Return [x, y] of the center of cell containing provided text 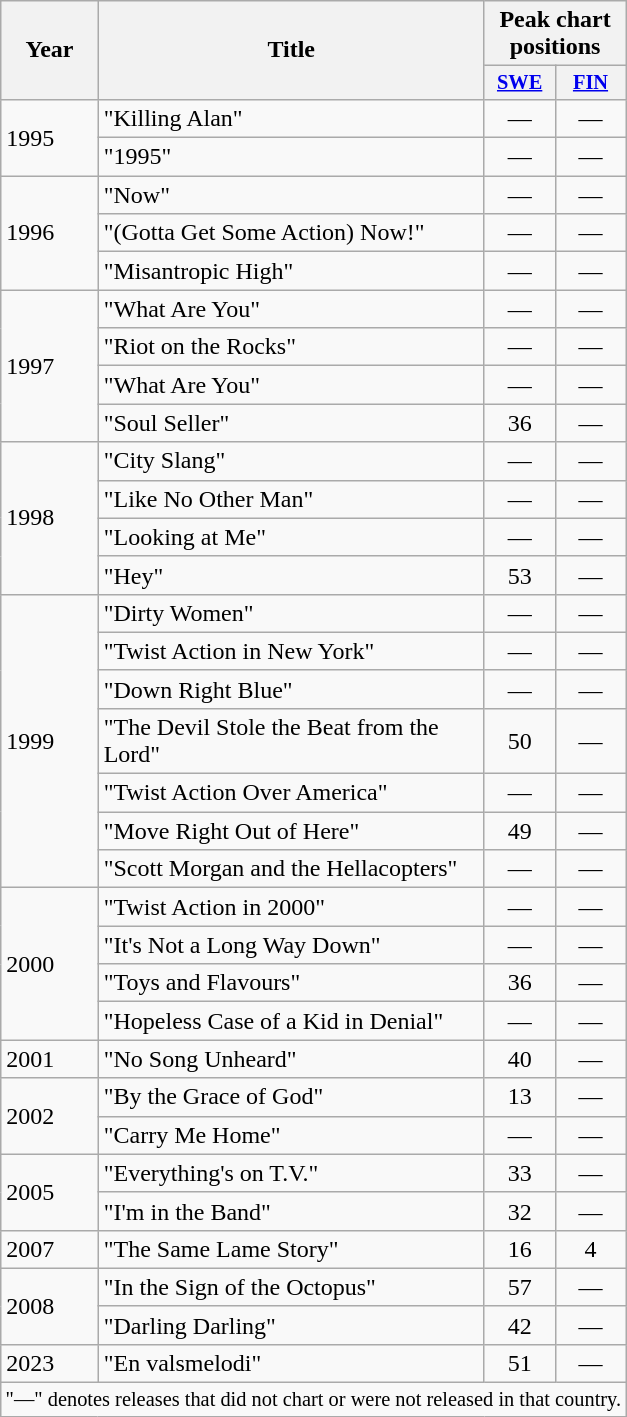
51 [520, 1363]
53 [520, 575]
"Hopeless Case of a Kid in Denial" [291, 1021]
"1995" [291, 157]
2023 [50, 1363]
2005 [50, 1192]
"City Slang" [291, 461]
2000 [50, 964]
"—" denotes releases that did not chart or were not released in that country. [314, 1400]
Peak chart positions [555, 34]
"Darling Darling" [291, 1325]
1995 [50, 137]
"Carry Me Home" [291, 1135]
"No Song Unheard" [291, 1059]
1996 [50, 233]
13 [520, 1097]
"En valsmelodi" [291, 1363]
4 [590, 1249]
"Now" [291, 195]
"The Same Lame Story" [291, 1249]
1997 [50, 366]
"Misantropic High" [291, 271]
42 [520, 1325]
"Toys and Flavours" [291, 983]
"Twist Action in 2000" [291, 907]
16 [520, 1249]
FIN [590, 83]
"The Devil Stole the Beat from the Lord" [291, 740]
"Down Right Blue" [291, 689]
50 [520, 740]
"Twist Action in New York" [291, 651]
"Killing Alan" [291, 118]
SWE [520, 83]
2008 [50, 1306]
"(Gotta Get Some Action) Now!" [291, 233]
2001 [50, 1059]
1999 [50, 740]
"I'm in the Band" [291, 1211]
32 [520, 1211]
"It's Not a Long Way Down" [291, 945]
Year [50, 50]
40 [520, 1059]
"Everything's on T.V." [291, 1173]
"Like No Other Man" [291, 499]
2002 [50, 1116]
"Looking at Me" [291, 537]
"Soul Seller" [291, 423]
"In the Sign of the Octopus" [291, 1287]
"Riot on the Rocks" [291, 347]
2007 [50, 1249]
"Hey" [291, 575]
"Move Right Out of Here" [291, 831]
"By the Grace of God" [291, 1097]
57 [520, 1287]
"Twist Action Over America" [291, 793]
33 [520, 1173]
1998 [50, 518]
"Dirty Women" [291, 613]
"Scott Morgan and the Hellacopters" [291, 869]
Title [291, 50]
49 [520, 831]
